Return (X, Y) of the center of cell containing provided text 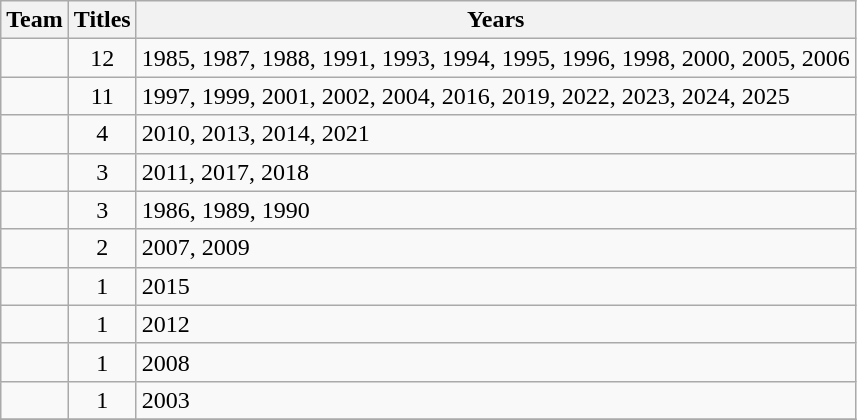
2007, 2009 (496, 248)
2003 (496, 400)
2011, 2017, 2018 (496, 172)
Team (35, 20)
2015 (496, 286)
11 (102, 96)
1985, 1987, 1988, 1991, 1993, 1994, 1995, 1996, 1998, 2000, 2005, 2006 (496, 58)
2008 (496, 362)
2 (102, 248)
2012 (496, 324)
Years (496, 20)
2010, 2013, 2014, 2021 (496, 134)
Titles (102, 20)
4 (102, 134)
1997, 1999, 2001, 2002, 2004, 2016, 2019, 2022, 2023, 2024, 2025 (496, 96)
12 (102, 58)
1986, 1989, 1990 (496, 210)
